Extract the (X, Y) coordinate from the center of the cell holding the provided text.  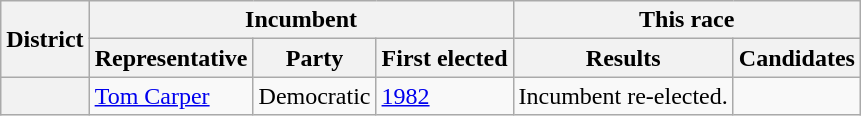
District (45, 39)
Representative (171, 58)
1982 (444, 96)
Incumbent (301, 20)
Party (314, 58)
First elected (444, 58)
Incumbent re-elected. (623, 96)
Tom Carper (171, 96)
Candidates (796, 58)
Results (623, 58)
This race (686, 20)
Democratic (314, 96)
